Find where the given text appears and provide that cell's center as (X, Y) coordinate. 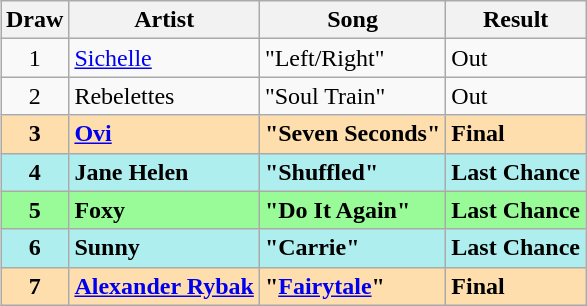
Jane Helen (164, 172)
5 (34, 210)
1 (34, 58)
"Shuffled" (352, 172)
7 (34, 286)
Rebelettes (164, 96)
4 (34, 172)
Ovi (164, 134)
"Fairytale" (352, 286)
Artist (164, 20)
"Do It Again" (352, 210)
Alexander Rybak (164, 286)
"Left/Right" (352, 58)
Result (516, 20)
Sichelle (164, 58)
2 (34, 96)
Sunny (164, 248)
Song (352, 20)
3 (34, 134)
"Carrie" (352, 248)
"Soul Train" (352, 96)
"Seven Seconds" (352, 134)
6 (34, 248)
Draw (34, 20)
Foxy (164, 210)
